From the cell containing the given text, extract its center point as (x, y) coordinate. 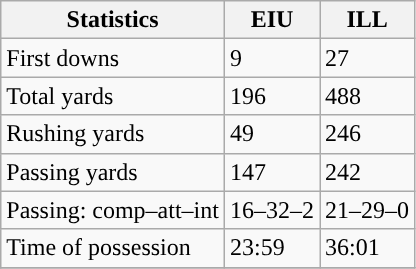
23:59 (272, 248)
9 (272, 58)
Total yards (113, 96)
36:01 (368, 248)
147 (272, 172)
Passing: comp–att–int (113, 210)
First downs (113, 58)
Rushing yards (113, 134)
196 (272, 96)
21–29–0 (368, 210)
49 (272, 134)
27 (368, 58)
Time of possession (113, 248)
242 (368, 172)
ILL (368, 20)
Passing yards (113, 172)
EIU (272, 20)
246 (368, 134)
488 (368, 96)
16–32–2 (272, 210)
Statistics (113, 20)
